Find where the given text appears and provide that cell's center as [X, Y] coordinate. 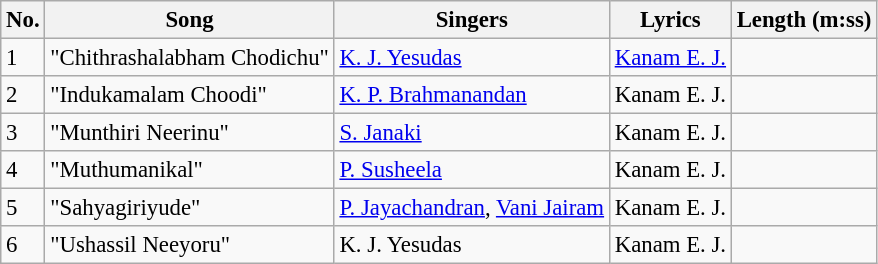
4 [23, 170]
"Munthiri Neerinu" [190, 133]
Length (m:ss) [804, 20]
Song [190, 20]
"Indukamalam Choodi" [190, 95]
No. [23, 20]
"Ushassil Neeyoru" [190, 245]
5 [23, 208]
S. Janaki [472, 133]
Singers [472, 20]
1 [23, 58]
"Muthumanikal" [190, 170]
"Chithrashalabham Chodichu" [190, 58]
P. Susheela [472, 170]
2 [23, 95]
Lyrics [670, 20]
"Sahyagiriyude" [190, 208]
3 [23, 133]
P. Jayachandran, Vani Jairam [472, 208]
6 [23, 245]
K. P. Brahmanandan [472, 95]
